Return [X, Y] of the center of cell containing provided text 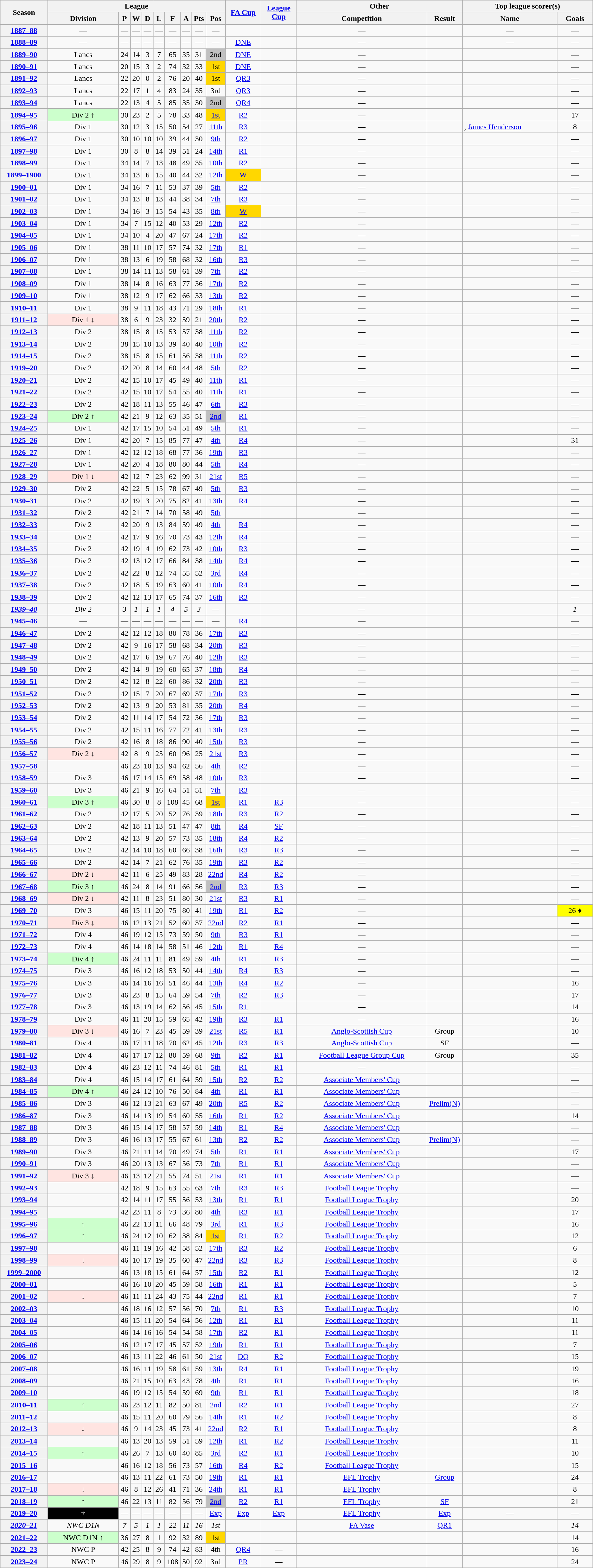
1975–76 [24, 983]
2011–12 [24, 1417]
1930–31 [24, 500]
D [148, 18]
2002–03 [24, 1309]
1977–78 [24, 1007]
Name [510, 18]
1986–87 [24, 1115]
2021–22 [24, 1538]
1964–65 [24, 850]
1887–88 [24, 30]
1955–56 [24, 742]
1914–15 [24, 356]
1961–62 [24, 814]
90 [186, 742]
1896–97 [24, 139]
1891–92 [24, 79]
1969–70 [24, 910]
1966–67 [24, 874]
1962–63 [24, 826]
1948–49 [24, 657]
1932–33 [24, 525]
Result [444, 18]
1908–09 [24, 284]
1905–06 [24, 247]
1953–54 [24, 717]
1954–55 [24, 730]
2016–17 [24, 1477]
1996–97 [24, 1236]
1923–24 [24, 416]
Season [24, 12]
2001–02 [24, 1296]
1919–20 [24, 368]
1888–89 [24, 42]
6th [215, 404]
2022–23 [24, 1550]
Football League Group Cup [362, 1055]
1991–92 [24, 1176]
1992–93 [24, 1188]
2005–06 [24, 1345]
1924–25 [24, 428]
1984–85 [24, 1091]
2020–21 [24, 1526]
1994–95 [24, 1212]
1907–08 [24, 271]
QR1 [444, 1526]
1897–98 [24, 151]
1902–03 [24, 211]
2017–18 [24, 1489]
1960–61 [24, 802]
Division [83, 18]
1978–79 [24, 1019]
1904–05 [24, 235]
1894–95 [24, 115]
1981–82 [24, 1055]
F [172, 18]
2006–07 [24, 1357]
96 [186, 754]
26 ♦ [575, 910]
2008–09 [24, 1381]
1965–66 [24, 862]
1993–94 [24, 1200]
1982–83 [24, 1067]
2003–04 [24, 1321]
1946–47 [24, 633]
1903–04 [24, 223]
1945–46 [24, 621]
2015–16 [24, 1465]
League [136, 6]
1947–48 [24, 645]
Other [379, 6]
1956–57 [24, 754]
2009–10 [24, 1393]
1926–27 [24, 452]
1906–07 [24, 259]
94 [172, 766]
1890–91 [24, 67]
FA Cup [243, 12]
1909–10 [24, 296]
1895–96 [24, 127]
1936–37 [24, 573]
2019–20 [24, 1514]
2013–14 [24, 1441]
1933–34 [24, 537]
1935–36 [24, 561]
99 [186, 476]
Pos [215, 18]
Competition [362, 18]
1974–75 [24, 971]
2004–05 [24, 1333]
Top league scorer(s) [528, 6]
1972–73 [24, 947]
PR [243, 1562]
1957–58 [24, 766]
1995–96 [24, 1224]
28 [199, 874]
2012–13 [24, 1429]
1910–11 [24, 308]
1976–77 [24, 995]
P [124, 18]
1892–93 [24, 91]
1913–14 [24, 344]
1925–26 [24, 440]
NWC D1N ↑ [83, 1538]
89 [199, 1538]
A [186, 18]
1937–38 [24, 585]
1990–91 [24, 1164]
League Cup [279, 12]
1889–90 [24, 54]
2014–15 [24, 1453]
2023–24 [24, 1562]
1893–94 [24, 103]
1900–01 [24, 187]
1899–1900 [24, 175]
1931–32 [24, 513]
1951–52 [24, 693]
0 [148, 79]
1949–50 [24, 669]
L [159, 18]
1901–02 [24, 199]
1988–89 [24, 1140]
Pts [199, 18]
1963–64 [24, 838]
1983–84 [24, 1079]
1973–74 [24, 959]
1898–99 [24, 163]
1999–2000 [24, 1272]
1938–39 [24, 597]
1927–28 [24, 464]
, James Henderson [510, 127]
NWC D1N [83, 1526]
1979–80 [24, 1031]
1928–29 [24, 476]
91 [172, 886]
1970–71 [24, 923]
1989–90 [24, 1152]
1950–51 [24, 681]
FA Vase [362, 1526]
2010–11 [24, 1405]
1967–68 [24, 886]
1929–30 [24, 488]
1912–13 [24, 332]
1968–69 [24, 898]
1971–72 [24, 935]
1985–86 [24, 1103]
1959–60 [24, 790]
1934–35 [24, 549]
1997–98 [24, 1248]
1921–22 [24, 392]
1939–40 [24, 609]
1958–59 [24, 778]
2018–19 [24, 1501]
24th [215, 1489]
1980–81 [24, 1043]
1987–88 [24, 1128]
1920–21 [24, 380]
† [83, 1514]
DQ [243, 1357]
2000–01 [24, 1284]
1952–53 [24, 705]
1922–23 [24, 404]
1911–12 [24, 320]
Goals [575, 18]
2007–08 [24, 1369]
1998–99 [24, 1260]
